Output the (x, y) coordinate of the center of the cell containing the given text.  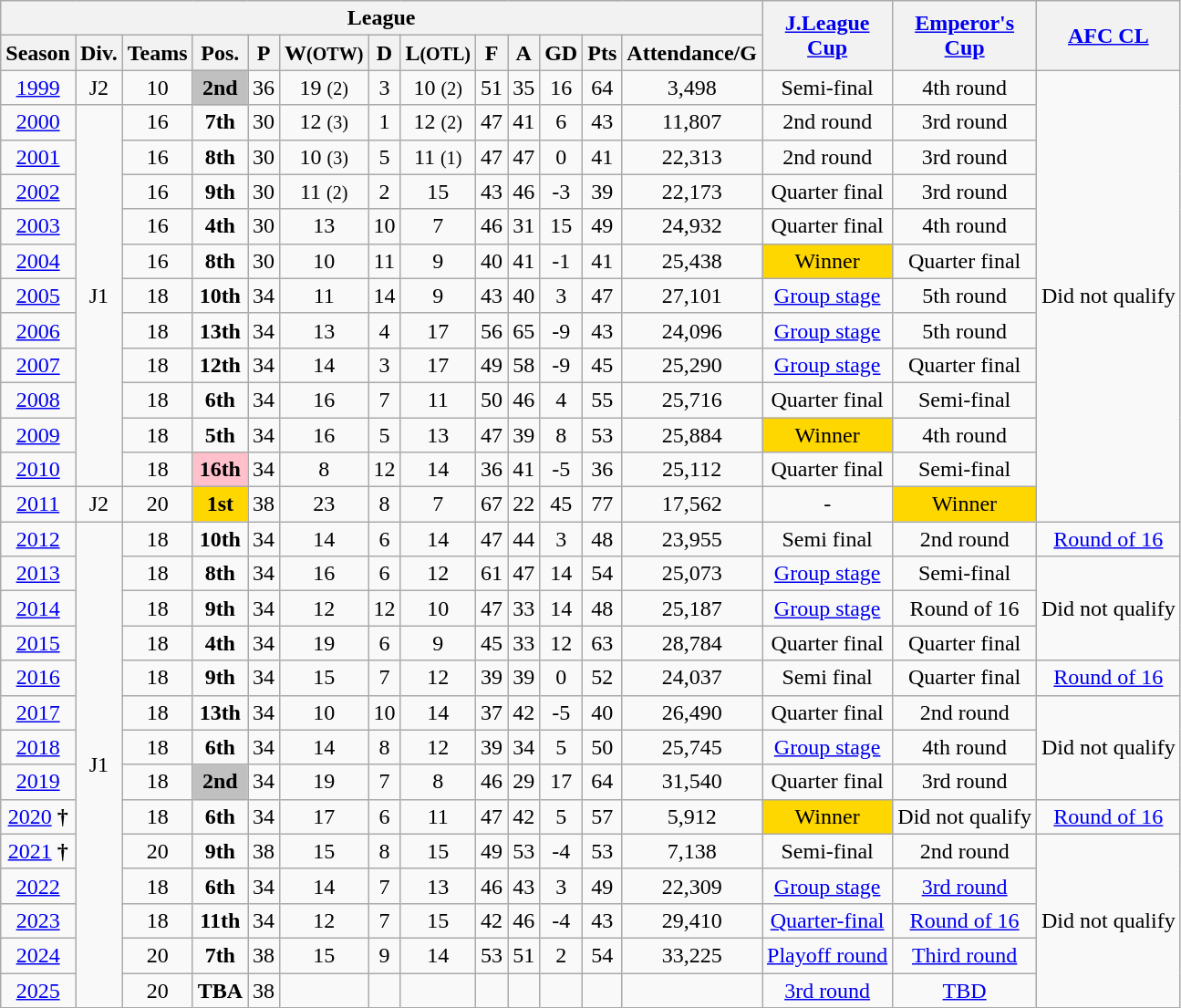
2024 (38, 955)
7,138 (692, 851)
22 (523, 504)
25,290 (692, 365)
28,784 (692, 643)
2004 (38, 261)
2005 (38, 296)
2009 (38, 435)
22,313 (692, 157)
22,309 (692, 886)
77 (602, 504)
1999 (38, 88)
25,716 (692, 400)
2006 (38, 330)
League (381, 18)
23,955 (692, 539)
12 (2) (438, 122)
22,173 (692, 192)
2010 (38, 470)
25,438 (692, 261)
61 (492, 574)
11 (2) (325, 192)
67 (492, 504)
3,498 (692, 88)
-1 (562, 261)
TBD (965, 990)
11,807 (692, 122)
25,745 (692, 747)
2018 (38, 747)
25,884 (692, 435)
25,112 (692, 470)
J.LeagueCup (828, 36)
24,932 (692, 226)
2021 † (38, 851)
2015 (38, 643)
2003 (38, 226)
2025 (38, 990)
10 (2) (438, 88)
2012 (38, 539)
16th (220, 470)
56 (492, 330)
Emperor'sCup (965, 36)
1 (385, 122)
24,096 (692, 330)
W(OTW) (325, 53)
1st (220, 504)
35 (523, 88)
5th (220, 435)
- (828, 504)
10 (3) (325, 157)
31 (523, 226)
31,540 (692, 782)
F (492, 53)
55 (602, 400)
2013 (38, 574)
65 (523, 330)
P (264, 53)
Pts (602, 53)
L(OTL) (438, 53)
2011 (38, 504)
33,225 (692, 955)
Teams (157, 53)
-3 (562, 192)
12th (220, 365)
2017 (38, 712)
29 (523, 782)
D (385, 53)
29,410 (692, 920)
Attendance/G (692, 53)
2016 (38, 678)
52 (602, 678)
Playoff round (828, 955)
2002 (38, 192)
27,101 (692, 296)
Pos. (220, 53)
Div. (98, 53)
26,490 (692, 712)
23 (325, 504)
2001 (38, 157)
GD (562, 53)
AFC CL (1108, 36)
2022 (38, 886)
2000 (38, 122)
37 (492, 712)
58 (523, 365)
5,912 (692, 816)
11th (220, 920)
Season (38, 53)
2020 † (38, 816)
2014 (38, 608)
2023 (38, 920)
Quarter-final (828, 920)
2007 (38, 365)
17,562 (692, 504)
57 (602, 816)
19 (2) (325, 88)
Third round (965, 955)
24,037 (692, 678)
25,187 (692, 608)
63 (602, 643)
2008 (38, 400)
25,073 (692, 574)
A (523, 53)
TBA (220, 990)
44 (523, 539)
2019 (38, 782)
12 (3) (325, 122)
11 (1) (438, 157)
